Identify which cell holds the provided text, then report its [x, y] central coordinate. 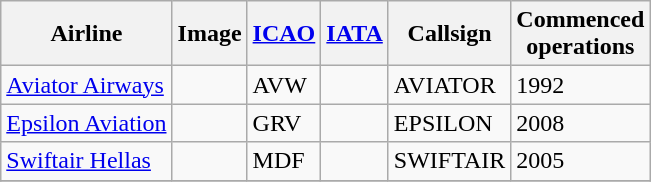
Callsign [449, 34]
IATA [355, 34]
GRV [284, 123]
AVW [284, 85]
EPSILON [449, 123]
MDF [284, 161]
Swiftair Hellas [86, 161]
SWIFTAIR [449, 161]
Airline [86, 34]
2005 [580, 161]
Epsilon Aviation [86, 123]
Image [210, 34]
2008 [580, 123]
Commencedoperations [580, 34]
AVIATOR [449, 85]
Aviator Airways [86, 85]
1992 [580, 85]
ICAO [284, 34]
